Extract the (X, Y) coordinate from the center of the cell holding the provided text.  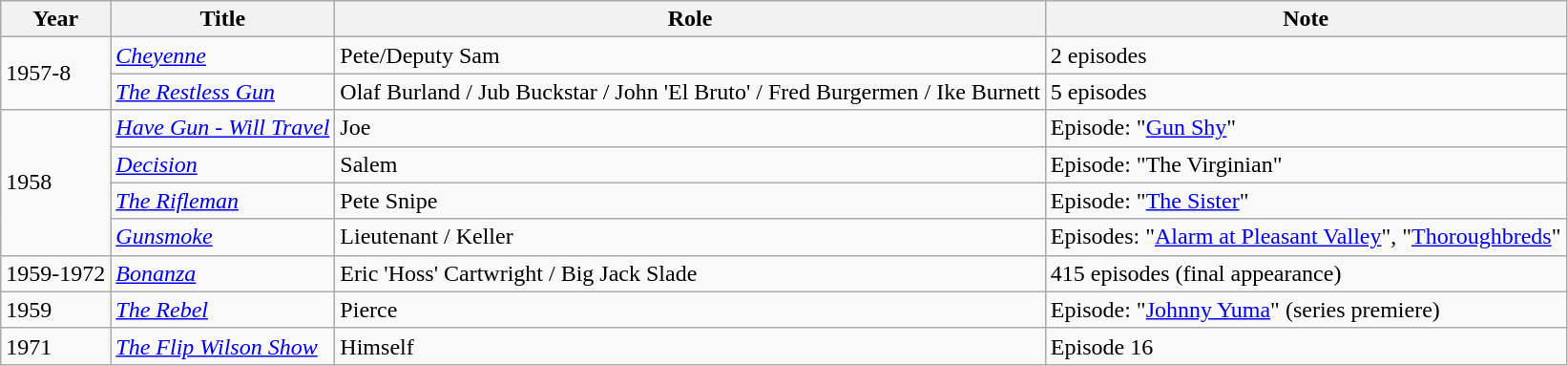
The Restless Gun (223, 92)
Himself (690, 346)
The Rifleman (223, 201)
Gunsmoke (223, 237)
Episode: "The Virginian" (1306, 164)
The Rebel (223, 310)
Episode: "The Sister" (1306, 201)
415 episodes (final appearance) (1306, 273)
5 episodes (1306, 92)
Olaf Burland / Jub Buckstar / John 'El Bruto' / Fred Burgermen / Ike Burnett (690, 92)
Title (223, 19)
Episode 16 (1306, 346)
Decision (223, 164)
Eric 'Hoss' Cartwright / Big Jack Slade (690, 273)
Episode: "Johnny Yuma" (series premiere) (1306, 310)
1971 (55, 346)
Pierce (690, 310)
Salem (690, 164)
2 episodes (1306, 55)
Pete/Deputy Sam (690, 55)
Cheyenne (223, 55)
Lieutenant / Keller (690, 237)
Pete Snipe (690, 201)
Role (690, 19)
1959 (55, 310)
The Flip Wilson Show (223, 346)
1959-1972 (55, 273)
1957-8 (55, 74)
1958 (55, 183)
Episodes: "Alarm at Pleasant Valley", "Thoroughbreds" (1306, 237)
Have Gun - Will Travel (223, 128)
Year (55, 19)
Joe (690, 128)
Bonanza (223, 273)
Episode: "Gun Shy" (1306, 128)
Note (1306, 19)
